Output the (x, y) coordinate of the center of the cell containing the given text.  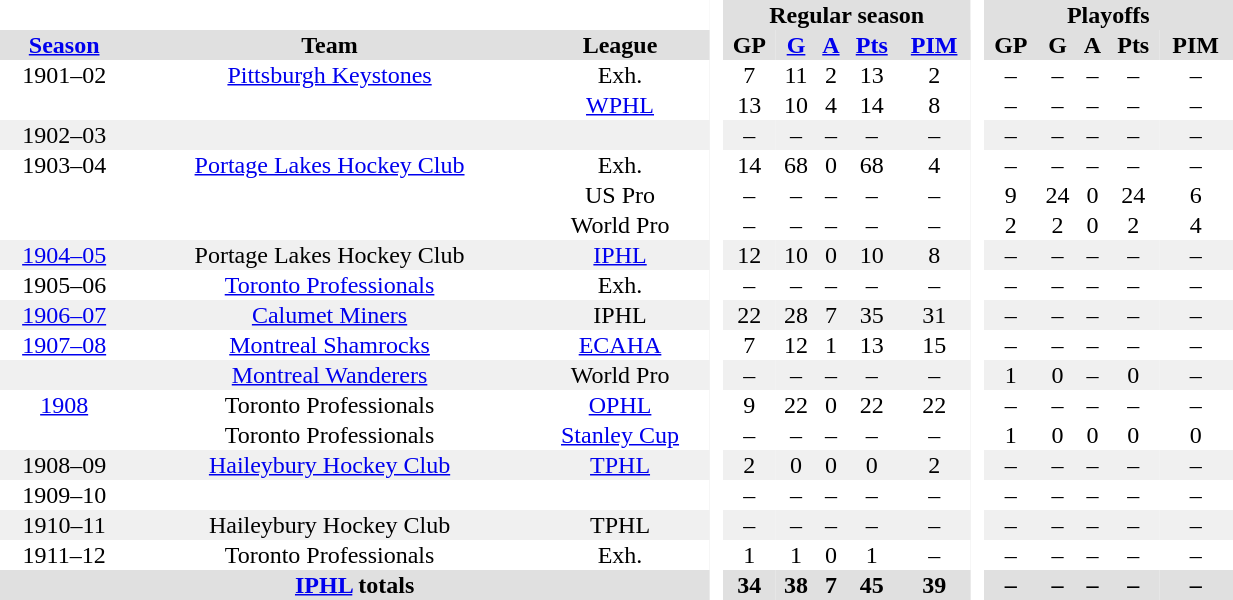
Team (330, 45)
1907–08 (64, 345)
6 (1196, 195)
Pittsburgh Keystones (330, 75)
Playoffs (1108, 15)
1901–02 (64, 75)
15 (934, 345)
1906–07 (64, 315)
Calumet Miners (330, 315)
Montreal Shamrocks (330, 345)
US Pro (620, 195)
1909–10 (64, 495)
Regular season (847, 15)
1905–06 (64, 285)
34 (750, 585)
Season (64, 45)
ECAHA (620, 345)
35 (872, 315)
38 (796, 585)
Stanley Cup (620, 435)
League (620, 45)
Montreal Wanderers (330, 375)
1910–11 (64, 525)
31 (934, 315)
39 (934, 585)
11 (796, 75)
45 (872, 585)
1908 (64, 405)
WPHL (620, 105)
IPHL totals (354, 585)
1911–12 (64, 555)
1903–04 (64, 165)
1904–05 (64, 255)
28 (796, 315)
1902–03 (64, 135)
1908–09 (64, 465)
OPHL (620, 405)
